Find where the given text appears and provide that cell's center as [X, Y] coordinate. 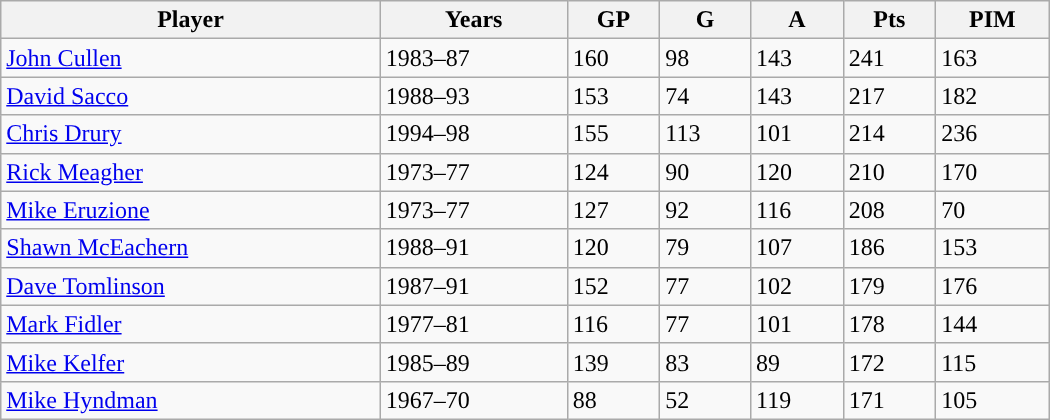
Pts [890, 20]
179 [890, 286]
236 [993, 134]
124 [614, 172]
163 [993, 58]
160 [614, 58]
152 [614, 286]
214 [890, 134]
Years [474, 20]
1987–91 [474, 286]
186 [890, 248]
Mike Hyndman [191, 400]
1994–98 [474, 134]
241 [890, 58]
113 [706, 134]
176 [993, 286]
1985–89 [474, 362]
92 [706, 210]
89 [798, 362]
208 [890, 210]
1988–93 [474, 96]
Mike Eruzione [191, 210]
74 [706, 96]
217 [890, 96]
1977–81 [474, 324]
127 [614, 210]
172 [890, 362]
155 [614, 134]
70 [993, 210]
105 [993, 400]
88 [614, 400]
139 [614, 362]
115 [993, 362]
79 [706, 248]
Mike Kelfer [191, 362]
107 [798, 248]
182 [993, 96]
210 [890, 172]
Player [191, 20]
83 [706, 362]
90 [706, 172]
PIM [993, 20]
John Cullen [191, 58]
Rick Meagher [191, 172]
98 [706, 58]
170 [993, 172]
1988–91 [474, 248]
144 [993, 324]
Chris Drury [191, 134]
1983–87 [474, 58]
102 [798, 286]
Dave Tomlinson [191, 286]
1967–70 [474, 400]
G [706, 20]
Shawn McEachern [191, 248]
A [798, 20]
119 [798, 400]
David Sacco [191, 96]
178 [890, 324]
52 [706, 400]
171 [890, 400]
GP [614, 20]
Mark Fidler [191, 324]
